Find where the given text appears and provide that cell's center as [X, Y] coordinate. 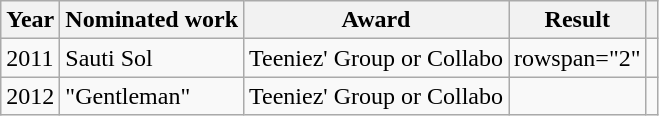
Result [577, 20]
Sauti Sol [152, 58]
2011 [30, 58]
Year [30, 20]
2012 [30, 96]
"Gentleman" [152, 96]
Award [376, 20]
rowspan="2" [577, 58]
Nominated work [152, 20]
